Extract the [X, Y] coordinate from the center of the cell holding the provided text.  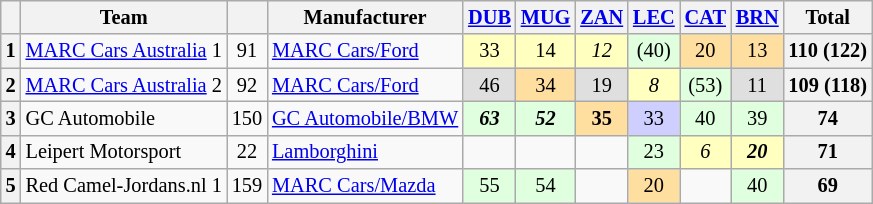
GC Automobile/BMW [365, 118]
54 [546, 186]
Leipert Motorsport [124, 152]
MARC Cars/Mazda [365, 186]
MUG [546, 17]
69 [828, 186]
GC Automobile [124, 118]
Team [124, 17]
71 [828, 152]
109 (118) [828, 85]
(53) [706, 85]
74 [828, 118]
91 [247, 51]
Manufacturer [365, 17]
Total [828, 17]
159 [247, 186]
5 [11, 186]
8 [654, 85]
2 [11, 85]
55 [490, 186]
23 [654, 152]
ZAN [602, 17]
63 [490, 118]
1 [11, 51]
14 [546, 51]
11 [758, 85]
92 [247, 85]
Lamborghini [365, 152]
12 [602, 51]
34 [546, 85]
22 [247, 152]
46 [490, 85]
52 [546, 118]
3 [11, 118]
DUB [490, 17]
MARC Cars Australia 1 [124, 51]
LEC [654, 17]
6 [706, 152]
CAT [706, 17]
Red Camel-Jordans.nl 1 [124, 186]
(40) [654, 51]
150 [247, 118]
13 [758, 51]
35 [602, 118]
MARC Cars Australia 2 [124, 85]
4 [11, 152]
19 [602, 85]
39 [758, 118]
110 (122) [828, 51]
BRN [758, 17]
